Locate the cell with the specified text and output its [x, y] center coordinate. 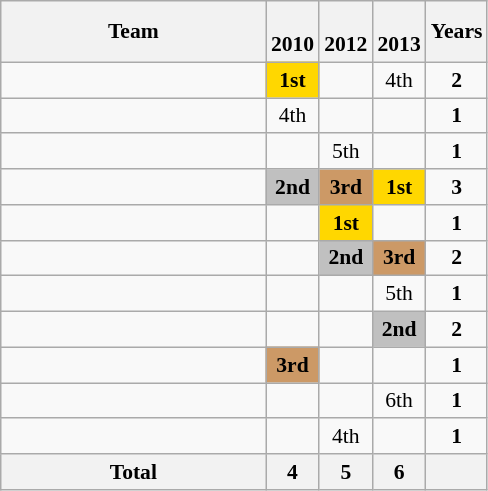
2012 [346, 32]
Total [134, 472]
6th [398, 401]
5 [346, 472]
Years [457, 32]
2010 [292, 32]
4 [292, 472]
2013 [398, 32]
Team [134, 32]
3 [457, 187]
6 [398, 472]
